Extract the [x, y] coordinate from the center of the cell holding the provided text.  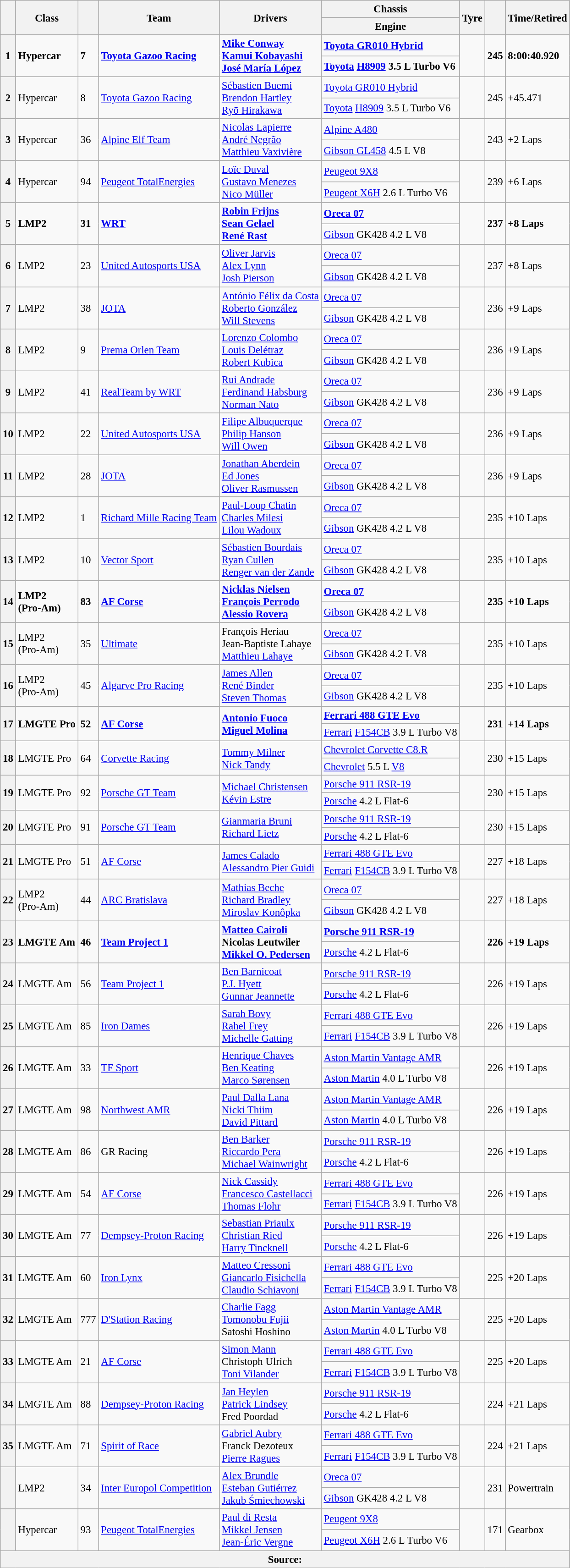
Mike Conway Kamui Kobayashi José María López [270, 56]
Oliver Jarvis Alex Lynn Josh Pierson [270, 266]
Sébastien Buemi Brendon Hartley Ryō Hirakawa [270, 98]
Algarve Pro Racing [159, 686]
Henrique Chaves Ben Keating Marco Sørensen [270, 1068]
Robin Frijns Sean Gelael René Rast [270, 224]
30 [8, 1236]
14 [8, 602]
Corvette Racing [159, 758]
44 [88, 900]
Time/Retired [537, 17]
56 [88, 984]
Matteo Cressoni Giancarlo Fisichella Claudio Schiavoni [270, 1278]
6 [8, 266]
54 [88, 1194]
Engine [390, 27]
Class [47, 17]
51 [88, 862]
Gabriel Aubry Franck Dezoteux Pierre Ragues [270, 1446]
171 [495, 1529]
60 [88, 1278]
Jonathan Aberdein Ed Jones Oliver Rasmussen [270, 476]
Drivers [270, 17]
Source: [285, 1559]
88 [88, 1404]
20 [8, 827]
Gearbox [537, 1529]
ARC Bratislava [159, 900]
64 [88, 758]
+6 Laps [537, 182]
GR Racing [159, 1152]
Sébastien Bourdais Ryan Cullen Renger van der Zande [270, 560]
Team [159, 17]
Nicolas Lapierre André Negrão Matthieu Vaxivière [270, 140]
Nick Cassidy Francesco Castellacci Thomas Flohr [270, 1194]
11 [8, 476]
Nicklas Nielsen François Perrodo Alessio Rovera [270, 602]
+14 Laps [537, 724]
45 [88, 686]
Spirit of Race [159, 1446]
52 [88, 724]
16 [8, 686]
D'Station Racing [159, 1320]
3 [8, 140]
13 [8, 560]
Chevrolet Corvette C8.R [390, 750]
25 [8, 1026]
Iron Lynx [159, 1278]
James Allen René Binder Steven Thomas [270, 686]
26 [8, 1068]
+2 Laps [537, 140]
Michael Christensen Kévin Estre [270, 793]
Filipe Albuquerque Philip Hanson Will Owen [270, 434]
29 [8, 1194]
15 [8, 644]
239 [495, 182]
2 [8, 98]
93 [88, 1529]
Chevrolet 5.5 L V8 [390, 767]
24 [8, 984]
27 [8, 1110]
Alpine Elf Team [159, 140]
Tommy Milner Nick Tandy [270, 758]
RealTeam by WRT [159, 392]
77 [88, 1236]
94 [88, 182]
Tyre [472, 17]
777 [88, 1320]
Charlie Fagg Tomonobu Fujii Satoshi Hoshino [270, 1320]
Paul Dalla Lana Nicki Thiim David Pittard [270, 1110]
+45.471 [537, 98]
Richard Mille Racing Team [159, 518]
Gianmaria Bruni Richard Lietz [270, 827]
5 [8, 224]
Mathias Beche Richard Bradley Miroslav Konôpka [270, 900]
18 [8, 758]
James Calado Alessandro Pier Guidi [270, 862]
Vector Sport [159, 560]
Gibson GL458 4.5 L V8 [390, 150]
Paul-Loup Chatin Charles Milesi Lilou Wadoux [270, 518]
19 [8, 793]
243 [495, 140]
Sarah Bovy Rahel Frey Michelle Gatting [270, 1026]
François Heriau Jean-Baptiste Lahaye Matthieu Lahaye [270, 644]
Inter Europol Competition [159, 1488]
Simon Mann Christoph Ulrich Toni Vilander [270, 1362]
86 [88, 1152]
4 [8, 182]
71 [88, 1446]
85 [88, 1026]
WRT [159, 224]
Northwest AMR [159, 1110]
Iron Dames [159, 1026]
98 [88, 1110]
36 [88, 140]
António Félix da Costa Roberto González Will Stevens [270, 308]
Alpine A480 [390, 129]
Lorenzo Colombo Louis Delétraz Robert Kubica [270, 350]
Jan Heylen Patrick Lindsey Fred Poordad [270, 1404]
17 [8, 724]
Ben Barker Riccardo Pera Michael Wainwright [270, 1152]
91 [88, 827]
Prema Orlen Team [159, 350]
92 [88, 793]
Paul di Resta Mikkel Jensen Jean-Éric Vergne [270, 1529]
41 [88, 392]
Powertrain [537, 1488]
38 [88, 308]
Alex Brundle Esteban Gutiérrez Jakub Śmiechowski [270, 1488]
Loïc Duval Gustavo Menezes Nico Müller [270, 182]
Rui Andrade Ferdinand Habsburg Norman Nato [270, 392]
Antonio Fuoco Miguel Molina [270, 724]
Sebastian Priaulx Christian Ried Harry Tincknell [270, 1236]
46 [88, 942]
83 [88, 602]
32 [8, 1320]
Matteo Cairoli Nicolas Leutwiler Mikkel O. Pedersen [270, 942]
12 [8, 518]
TF Sport [159, 1068]
8:00:40.920 [537, 56]
Ben Barnicoat P.J. Hyett Gunnar Jeannette [270, 984]
Ultimate [159, 644]
Chassis [390, 9]
